Detect which cell encompasses the target text, then output its [x, y] center coordinate. 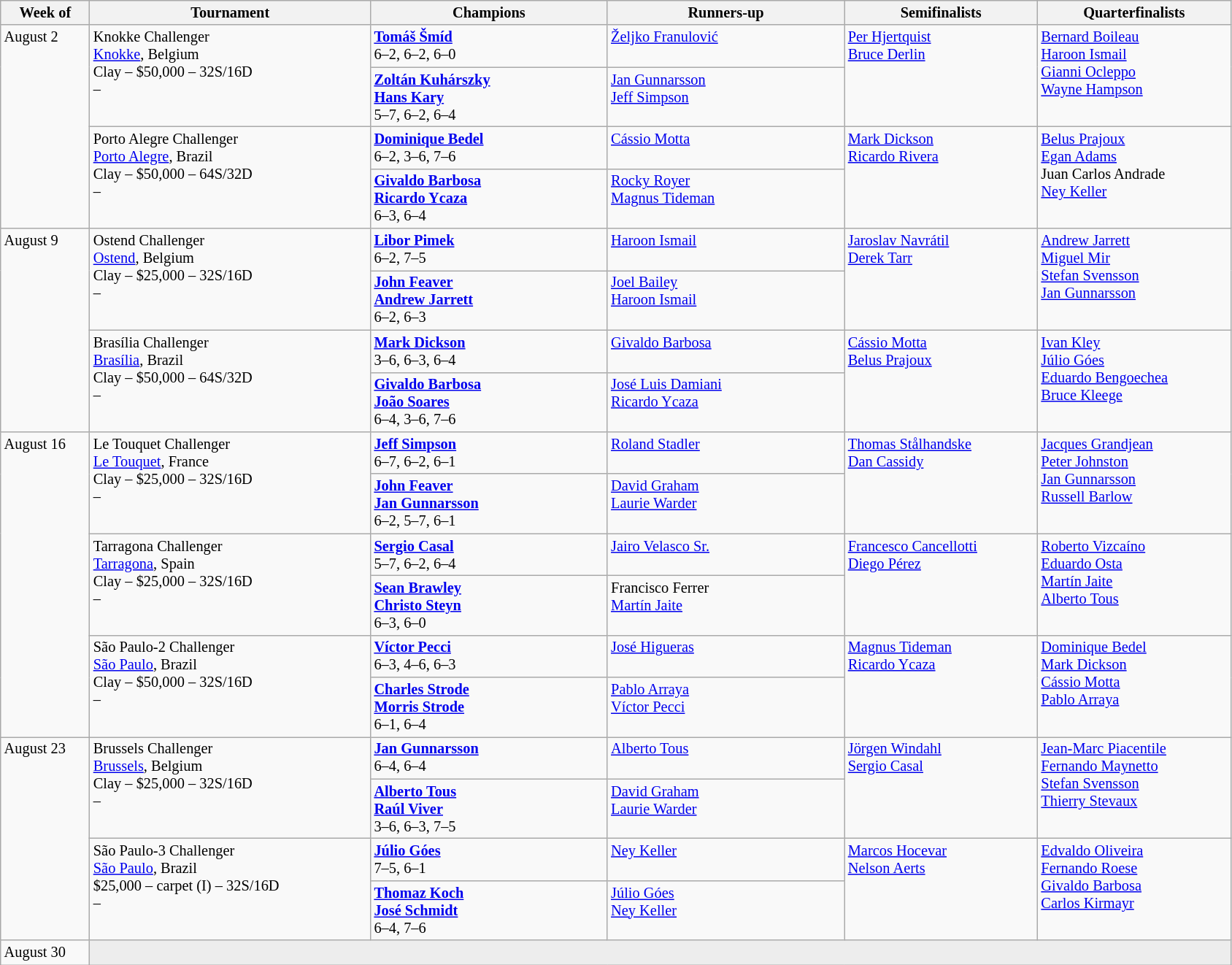
Jaroslav Navrátil Derek Tarr [942, 279]
Alberto Tous Raúl Viver3–6, 6–3, 7–5 [489, 809]
Haroon Ismail [725, 250]
Champions [489, 12]
Mark Dickson Ricardo Rivera [942, 177]
Ivan Kley Júlio Góes Eduardo Bengoechea Bruce Kleege [1134, 381]
São Paulo-3 Challenger São Paulo, Brazil$25,000 – carpet (I) – 32S/16D – [231, 889]
Ney Keller [725, 859]
Andrew Jarrett Miguel Mir Stefan Svensson Jan Gunnarsson [1134, 279]
Jan Gunnarsson 6–4, 6–4 [489, 758]
Víctor Pecci 6–3, 4–6, 6–3 [489, 656]
August 9 [45, 330]
Tarragona Challenger Tarragona, SpainClay – $25,000 – 32S/16D – [231, 584]
Júlio Góes Ney Keller [725, 910]
São Paulo-2 Challenger São Paulo, BrazilClay – $50,000 – 32S/16D – [231, 686]
Željko Franulović [725, 46]
Júlio Góes 7–5, 6–1 [489, 859]
August 2 [45, 127]
Runners-up [725, 12]
Thomaz Koch José Schmidt6–4, 7–6 [489, 910]
Semifinalists [942, 12]
Givaldo Barbosa Ricardo Ycaza6–3, 6–4 [489, 199]
Pablo Arraya Víctor Pecci [725, 707]
Quarterfinalists [1134, 12]
Brasília Challenger Brasília, BrazilClay – $50,000 – 64S/32D – [231, 381]
Jacques Grandjean Peter Johnston Jan Gunnarsson Russell Barlow [1134, 482]
Sergio Casal 5–7, 6–2, 6–4 [489, 555]
Roland Stadler [725, 453]
August 16 [45, 584]
Rocky Royer Magnus Tideman [725, 199]
Knokke Challenger Knokke, BelgiumClay – $50,000 – 32S/16D – [231, 76]
Dominique Bedel Mark Dickson Cássio Motta Pablo Arraya [1134, 686]
Roberto Vizcaíno Eduardo Osta Martín Jaite Alberto Tous [1134, 584]
Thomas Stålhandske Dan Cassidy [942, 482]
Mark Dickson 3–6, 6–3, 6–4 [489, 351]
Givaldo Barbosa [725, 351]
Jairo Velasco Sr. [725, 555]
Belus Prajoux Egan Adams Juan Carlos Andrade Ney Keller [1134, 177]
Zoltán Kuhárszky Hans Kary5–7, 6–2, 6–4 [489, 97]
José Luis Damiani Ricardo Ycaza [725, 402]
Le Touquet Challenger Le Touquet, FranceClay – $25,000 – 32S/16D – [231, 482]
Jeff Simpson 6–7, 6–2, 6–1 [489, 453]
Joel Bailey Haroon Ismail [725, 300]
Tournament [231, 12]
Dominique Bedel 6–2, 3–6, 7–6 [489, 147]
Francisco Ferrer Martín Jaite [725, 605]
José Higueras [725, 656]
Libor Pimek 6–2, 7–5 [489, 250]
Edvaldo Oliveira Fernando Roese Givaldo Barbosa Carlos Kirmayr [1134, 889]
Cássio Motta [725, 147]
Magnus Tideman Ricardo Ycaza [942, 686]
John Feaver Andrew Jarrett6–2, 6–3 [489, 300]
Porto Alegre Challenger Porto Alegre, BrazilClay – $50,000 – 64S/32D – [231, 177]
Jörgen Windahl Sergio Casal [942, 787]
August 30 [45, 953]
Francesco Cancellotti Diego Pérez [942, 584]
Givaldo Barbosa João Soares6–4, 3–6, 7–6 [489, 402]
Cássio Motta Belus Prajoux [942, 381]
Jean-Marc Piacentile Fernando Maynetto Stefan Svensson Thierry Stevaux [1134, 787]
Tomáš Šmíd 6–2, 6–2, 6–0 [489, 46]
Jan Gunnarsson Jeff Simpson [725, 97]
Alberto Tous [725, 758]
Brussels Challenger Brussels, BelgiumClay – $25,000 – 32S/16D – [231, 787]
Marcos Hocevar Nelson Aerts [942, 889]
John Feaver Jan Gunnarsson6–2, 5–7, 6–1 [489, 504]
Sean Brawley Christo Steyn6–3, 6–0 [489, 605]
Charles Strode Morris Strode6–1, 6–4 [489, 707]
Per Hjertquist Bruce Derlin [942, 76]
Week of [45, 12]
Bernard Boileau Haroon Ismail Gianni Ocleppo Wayne Hampson [1134, 76]
August 23 [45, 838]
Ostend Challenger Ostend, BelgiumClay – $25,000 – 32S/16D – [231, 279]
